Pinpoint the cell where the given text exists, returning its (x, y) midpoint coordinate. 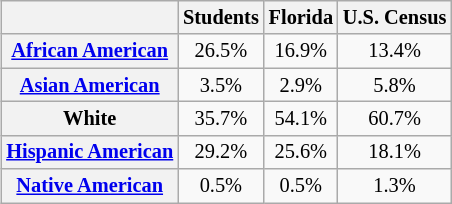
35.7% (221, 119)
25.6% (301, 152)
29.2% (221, 152)
Florida (301, 18)
60.7% (394, 119)
White (90, 119)
3.5% (221, 85)
5.8% (394, 85)
1.3% (394, 186)
26.5% (221, 51)
Native American (90, 186)
African American (90, 51)
54.1% (301, 119)
U.S. Census (394, 18)
Students (221, 18)
13.4% (394, 51)
2.9% (301, 85)
16.9% (301, 51)
Hispanic American (90, 152)
18.1% (394, 152)
Asian American (90, 85)
